Extract the (X, Y) coordinate from the center of the cell holding the provided text.  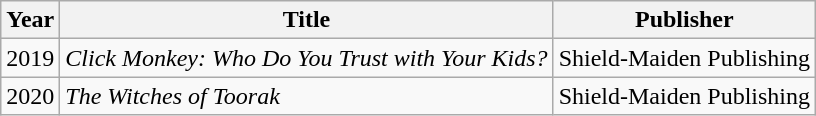
Click Monkey: Who Do You Trust with Your Kids? (306, 58)
Year (30, 20)
2020 (30, 96)
Title (306, 20)
Publisher (684, 20)
2019 (30, 58)
The Witches of Toorak (306, 96)
